Output the [x, y] coordinate of the center of the cell containing the given text.  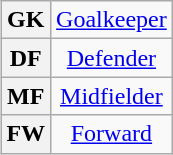
GK [26, 20]
MF [26, 96]
Midfielder [112, 96]
Forward [112, 134]
DF [26, 58]
FW [26, 134]
Goalkeeper [112, 20]
Defender [112, 58]
